Determine the (x, y) coordinate at the center of the cell enclosing the given text.  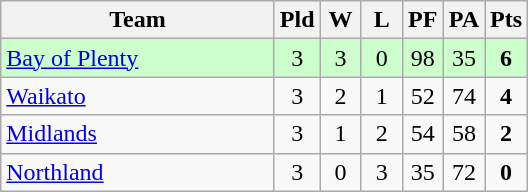
W (340, 20)
72 (464, 172)
Pts (506, 20)
Midlands (138, 134)
98 (422, 58)
6 (506, 58)
L (382, 20)
PF (422, 20)
Team (138, 20)
PA (464, 20)
54 (422, 134)
Waikato (138, 96)
Northland (138, 172)
58 (464, 134)
52 (422, 96)
Pld (297, 20)
4 (506, 96)
Bay of Plenty (138, 58)
74 (464, 96)
